For the text-containing cell, return its midpoint in [X, Y] coordinate format. 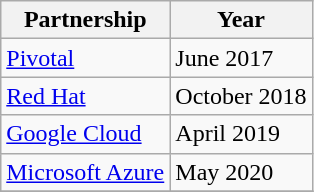
April 2019 [241, 134]
October 2018 [241, 96]
Microsoft Azure [86, 172]
Year [241, 20]
Partnership [86, 20]
May 2020 [241, 172]
June 2017 [241, 58]
Pivotal [86, 58]
Google Cloud [86, 134]
Red Hat [86, 96]
